Return the [x, y] coordinate for the center point of the cell that contains the specified text.  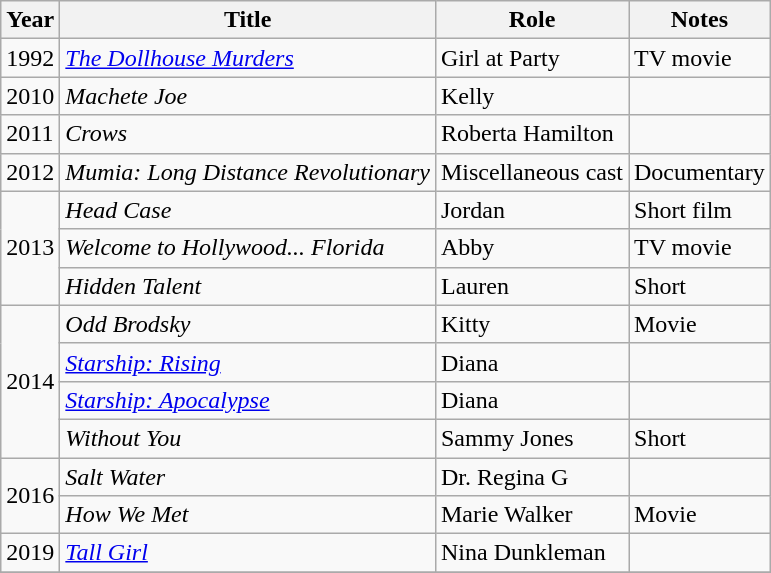
Lauren [532, 286]
Dr. Regina G [532, 477]
Machete Joe [248, 96]
Marie Walker [532, 515]
Odd Brodsky [248, 324]
2010 [30, 96]
1992 [30, 58]
Starship: Apocalypse [248, 400]
Notes [699, 20]
Welcome to Hollywood... Florida [248, 248]
Crows [248, 134]
2012 [30, 172]
Title [248, 20]
2016 [30, 496]
The Dollhouse Murders [248, 58]
Documentary [699, 172]
Tall Girl [248, 553]
Head Case [248, 210]
Sammy Jones [532, 438]
Jordan [532, 210]
Roberta Hamilton [532, 134]
2019 [30, 553]
Salt Water [248, 477]
2014 [30, 381]
Miscellaneous cast [532, 172]
Hidden Talent [248, 286]
2013 [30, 248]
Without You [248, 438]
Starship: Rising [248, 362]
Role [532, 20]
Girl at Party [532, 58]
How We Met [248, 515]
Mumia: Long Distance Revolutionary [248, 172]
Nina Dunkleman [532, 553]
2011 [30, 134]
Short film [699, 210]
Kitty [532, 324]
Abby [532, 248]
Year [30, 20]
Kelly [532, 96]
